Return the [X, Y] coordinate for the center point of the cell that contains the specified text.  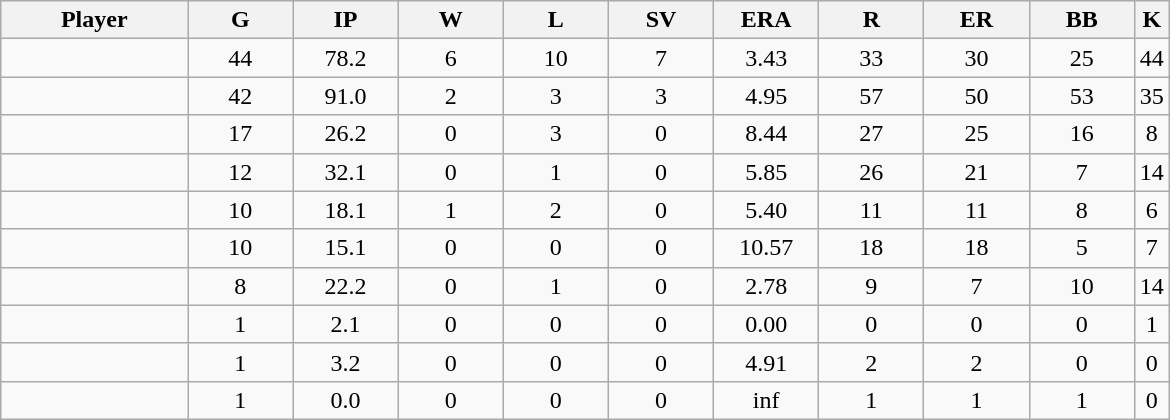
27 [872, 134]
inf [766, 400]
33 [872, 58]
12 [240, 172]
L [556, 20]
K [1152, 20]
2.1 [346, 324]
4.91 [766, 362]
3.2 [346, 362]
26 [872, 172]
5.85 [766, 172]
3.43 [766, 58]
ERA [766, 20]
Player [94, 20]
R [872, 20]
BB [1082, 20]
IP [346, 20]
5.40 [766, 210]
57 [872, 96]
30 [976, 58]
50 [976, 96]
17 [240, 134]
SV [660, 20]
42 [240, 96]
5 [1082, 248]
53 [1082, 96]
0.00 [766, 324]
32.1 [346, 172]
18.1 [346, 210]
8.44 [766, 134]
35 [1152, 96]
9 [872, 286]
16 [1082, 134]
21 [976, 172]
2.78 [766, 286]
W [450, 20]
26.2 [346, 134]
4.95 [766, 96]
G [240, 20]
10.57 [766, 248]
91.0 [346, 96]
15.1 [346, 248]
78.2 [346, 58]
0.0 [346, 400]
22.2 [346, 286]
ER [976, 20]
